Pinpoint the cell where the given text exists, returning its [x, y] midpoint coordinate. 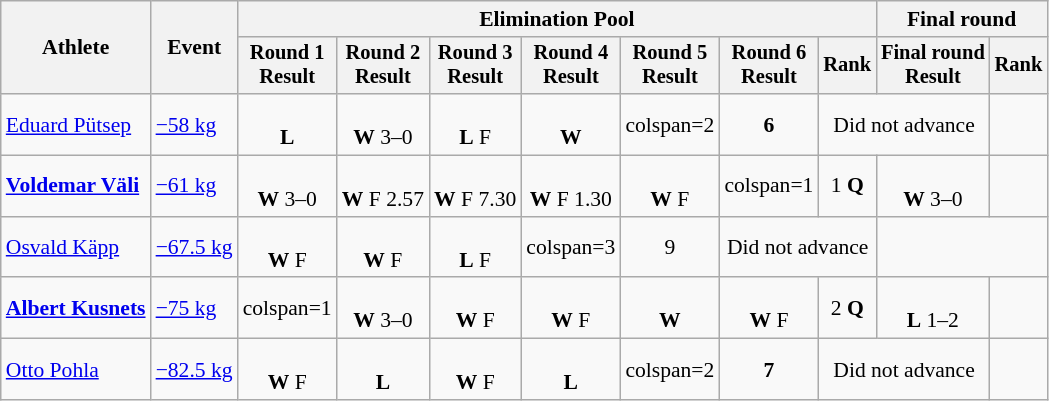
7 [768, 370]
Round 1Result [288, 66]
W F 7.30 [475, 186]
1 Q [847, 186]
Elimination Pool [557, 19]
Final round [962, 19]
Albert Kusnets [76, 308]
Eduard Pütsep [76, 124]
−67.5 kg [194, 248]
L 1–2 [933, 308]
9 [670, 248]
6 [768, 124]
−58 kg [194, 124]
−82.5 kg [194, 370]
Event [194, 48]
Round 2Result [383, 66]
Final roundResult [933, 66]
Round 5Result [670, 66]
2 Q [847, 308]
Voldemar Väli [76, 186]
colspan=3 [570, 248]
Round 4Result [570, 66]
Round 3Result [475, 66]
Round 6Result [768, 66]
Athlete [76, 48]
W F 2.57 [383, 186]
−61 kg [194, 186]
W F 1.30 [570, 186]
Otto Pohla [76, 370]
Osvald Käpp [76, 248]
−75 kg [194, 308]
